Capture the cell that displays the provided text and extract its (x, y) central coordinate. 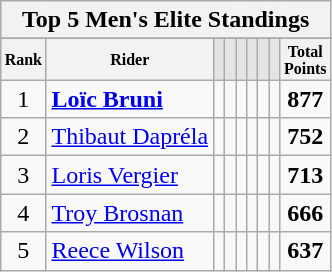
TotalPoints (306, 60)
Rider (130, 60)
Thibaut Dapréla (130, 137)
Reece Wilson (130, 251)
5 (24, 251)
3 (24, 175)
Loris Vergier (130, 175)
1 (24, 99)
Troy Brosnan (130, 213)
Loïc Bruni (130, 99)
Top 5 Men's Elite Standings (166, 20)
4 (24, 213)
2 (24, 137)
666 (306, 213)
877 (306, 99)
637 (306, 251)
752 (306, 137)
Rank (24, 60)
713 (306, 175)
